Output the [X, Y] coordinate of the center of the cell containing the given text.  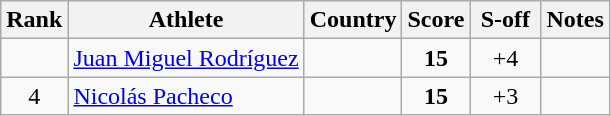
S-off [506, 20]
+4 [506, 58]
Notes [575, 20]
Rank [34, 20]
Nicolás Pacheco [186, 96]
Country [353, 20]
Juan Miguel Rodríguez [186, 58]
4 [34, 96]
+3 [506, 96]
Score [436, 20]
Athlete [186, 20]
